Identify which cell holds the provided text, then report its [x, y] central coordinate. 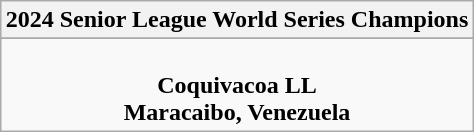
2024 Senior League World Series Champions [237, 20]
Coquivacoa LL Maracaibo, Venezuela [237, 85]
